Find where the given text appears and provide that cell's center as (x, y) coordinate. 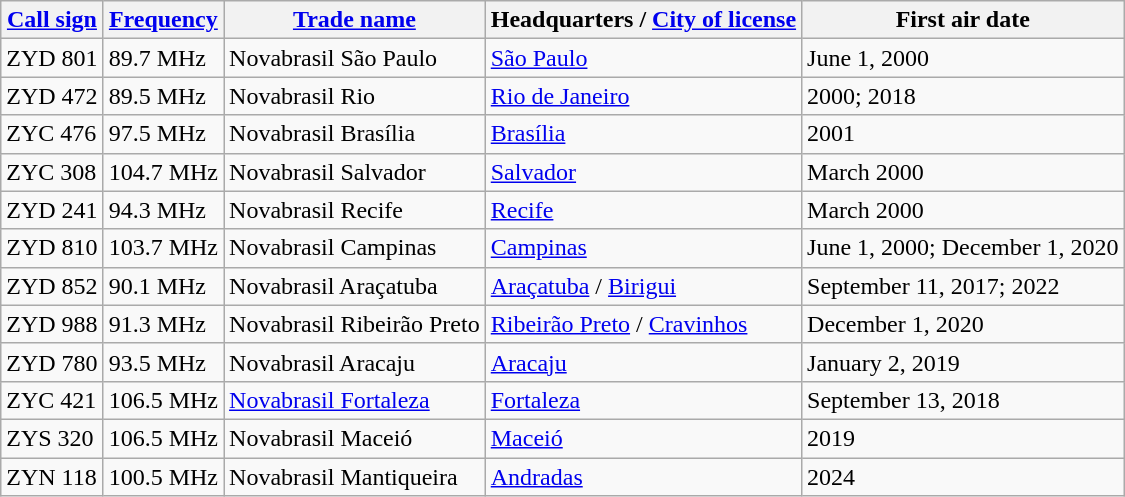
104.7 MHz (163, 172)
ZYC 421 (52, 400)
Novabrasil Maceió (355, 438)
Novabrasil São Paulo (355, 58)
Trade name (355, 20)
ZYD 780 (52, 362)
Headquarters / City of license (643, 20)
Novabrasil Campinas (355, 248)
Ribeirão Preto / Cravinhos (643, 324)
Araçatuba / Birigui (643, 286)
2024 (963, 477)
Maceió (643, 438)
Andradas (643, 477)
Campinas (643, 248)
ZYS 320 (52, 438)
São Paulo (643, 58)
Novabrasil Brasília (355, 134)
97.5 MHz (163, 134)
Novabrasil Salvador (355, 172)
December 1, 2020 (963, 324)
January 2, 2019 (963, 362)
93.5 MHz (163, 362)
94.3 MHz (163, 210)
90.1 MHz (163, 286)
June 1, 2000; December 1, 2020 (963, 248)
ZYC 308 (52, 172)
ZYN 118 (52, 477)
89.7 MHz (163, 58)
Call sign (52, 20)
Novabrasil Ribeirão Preto (355, 324)
Frequency (163, 20)
Recife (643, 210)
Novabrasil Araçatuba (355, 286)
Novabrasil Fortaleza (355, 400)
Salvador (643, 172)
Novabrasil Aracaju (355, 362)
ZYD 852 (52, 286)
Novabrasil Rio (355, 96)
91.3 MHz (163, 324)
First air date (963, 20)
Aracaju (643, 362)
ZYD 241 (52, 210)
September 13, 2018 (963, 400)
Novabrasil Mantiqueira (355, 477)
June 1, 2000 (963, 58)
103.7 MHz (163, 248)
September 11, 2017; 2022 (963, 286)
89.5 MHz (163, 96)
ZYD 801 (52, 58)
ZYD 988 (52, 324)
Brasília (643, 134)
ZYC 476 (52, 134)
ZYD 810 (52, 248)
ZYD 472 (52, 96)
2001 (963, 134)
Fortaleza (643, 400)
100.5 MHz (163, 477)
Novabrasil Recife (355, 210)
Rio de Janeiro (643, 96)
2000; 2018 (963, 96)
2019 (963, 438)
